Provide the (X, Y) coordinate of the cell's center where the given text is located.  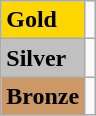
Gold (43, 20)
Silver (43, 58)
Bronze (43, 96)
